Search for the cell housing the specified text and yield its (X, Y) center coordinate. 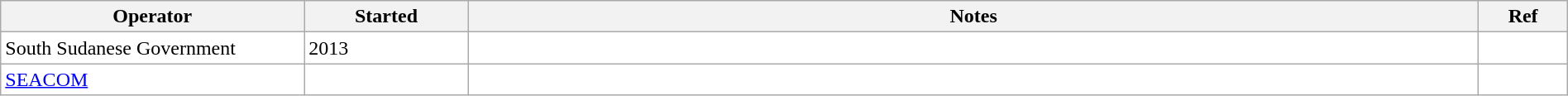
Started (386, 17)
SEACOM (152, 79)
2013 (386, 48)
Notes (973, 17)
Operator (152, 17)
South Sudanese Government (152, 48)
Ref (1523, 17)
